Output the (x, y) coordinate of the center of the cell containing the given text.  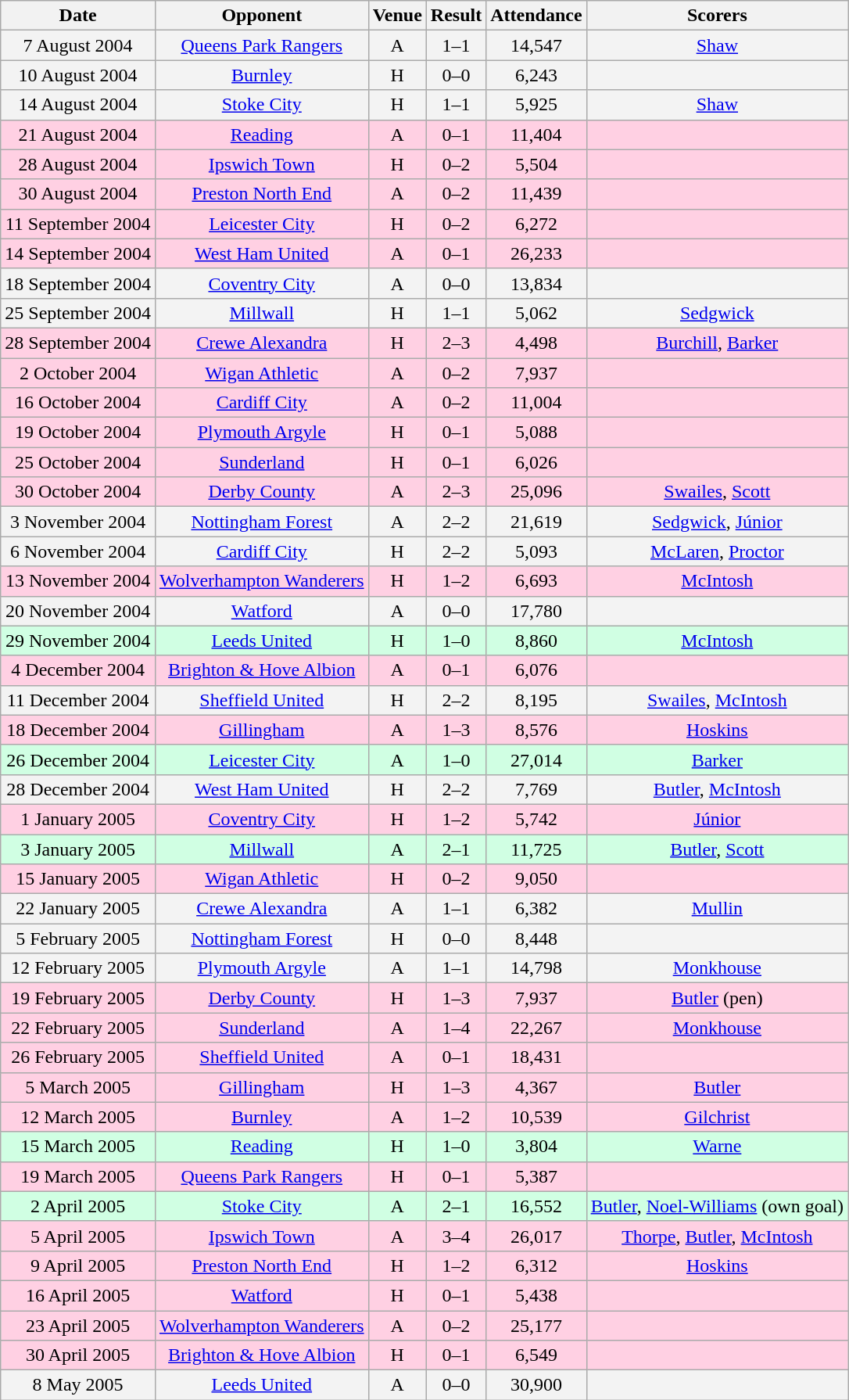
2 April 2005 (78, 1206)
21 August 2004 (78, 135)
14,798 (536, 968)
5,093 (536, 551)
Warne (717, 1147)
Barker (717, 759)
5,438 (536, 1295)
Júnior (717, 819)
11,404 (536, 135)
25,177 (536, 1326)
7,769 (536, 789)
5,387 (536, 1176)
6,243 (536, 75)
30,900 (536, 1385)
Thorpe, Butler, McIntosh (717, 1236)
Date (78, 16)
5,742 (536, 819)
11,439 (536, 194)
28 September 2004 (78, 343)
5,062 (536, 313)
7 August 2004 (78, 45)
18,431 (536, 1057)
25 October 2004 (78, 462)
Attendance (536, 16)
20 November 2004 (78, 611)
11,004 (536, 403)
22 February 2005 (78, 1028)
12 February 2005 (78, 968)
11 December 2004 (78, 700)
5,088 (536, 433)
Result (456, 16)
Burchill, Barker (717, 343)
26 December 2004 (78, 759)
8 May 2005 (78, 1385)
Butler (pen) (717, 998)
14 September 2004 (78, 253)
14,547 (536, 45)
27,014 (536, 759)
5,925 (536, 105)
Butler, Scott (717, 849)
Butler, McIntosh (717, 789)
5,504 (536, 164)
30 April 2005 (78, 1355)
4,498 (536, 343)
5 March 2005 (78, 1087)
19 February 2005 (78, 998)
23 April 2005 (78, 1326)
28 August 2004 (78, 164)
8,576 (536, 730)
Swailes, McIntosh (717, 700)
21,619 (536, 522)
3–4 (456, 1236)
12 March 2005 (78, 1117)
8,195 (536, 700)
10 August 2004 (78, 75)
Venue (397, 16)
18 September 2004 (78, 283)
5 February 2005 (78, 939)
17,780 (536, 611)
Butler, Noel-Williams (own goal) (717, 1206)
1 January 2005 (78, 819)
Sedgwick (717, 313)
19 March 2005 (78, 1176)
3 January 2005 (78, 849)
13,834 (536, 283)
3,804 (536, 1147)
9,050 (536, 879)
8,860 (536, 641)
8,448 (536, 939)
16 October 2004 (78, 403)
15 January 2005 (78, 879)
4,367 (536, 1087)
30 August 2004 (78, 194)
4 December 2004 (78, 670)
6,693 (536, 581)
16,552 (536, 1206)
18 December 2004 (78, 730)
1–4 (456, 1028)
2 October 2004 (78, 373)
9 April 2005 (78, 1265)
22 January 2005 (78, 909)
22,267 (536, 1028)
14 August 2004 (78, 105)
28 December 2004 (78, 789)
30 October 2004 (78, 492)
13 November 2004 (78, 581)
11 September 2004 (78, 224)
26,017 (536, 1236)
6 November 2004 (78, 551)
16 April 2005 (78, 1295)
6,026 (536, 462)
3 November 2004 (78, 522)
Butler (717, 1087)
26,233 (536, 253)
McLaren, Proctor (717, 551)
15 March 2005 (78, 1147)
6,076 (536, 670)
6,272 (536, 224)
29 November 2004 (78, 641)
11,725 (536, 849)
26 February 2005 (78, 1057)
Sedgwick, Júnior (717, 522)
6,312 (536, 1265)
19 October 2004 (78, 433)
Swailes, Scott (717, 492)
5 April 2005 (78, 1236)
Scorers (717, 16)
6,549 (536, 1355)
Mullin (717, 909)
Gilchrist (717, 1117)
25,096 (536, 492)
Opponent (261, 16)
10,539 (536, 1117)
25 September 2004 (78, 313)
6,382 (536, 909)
